Extract the (x, y) coordinate from the center of the cell holding the provided text.  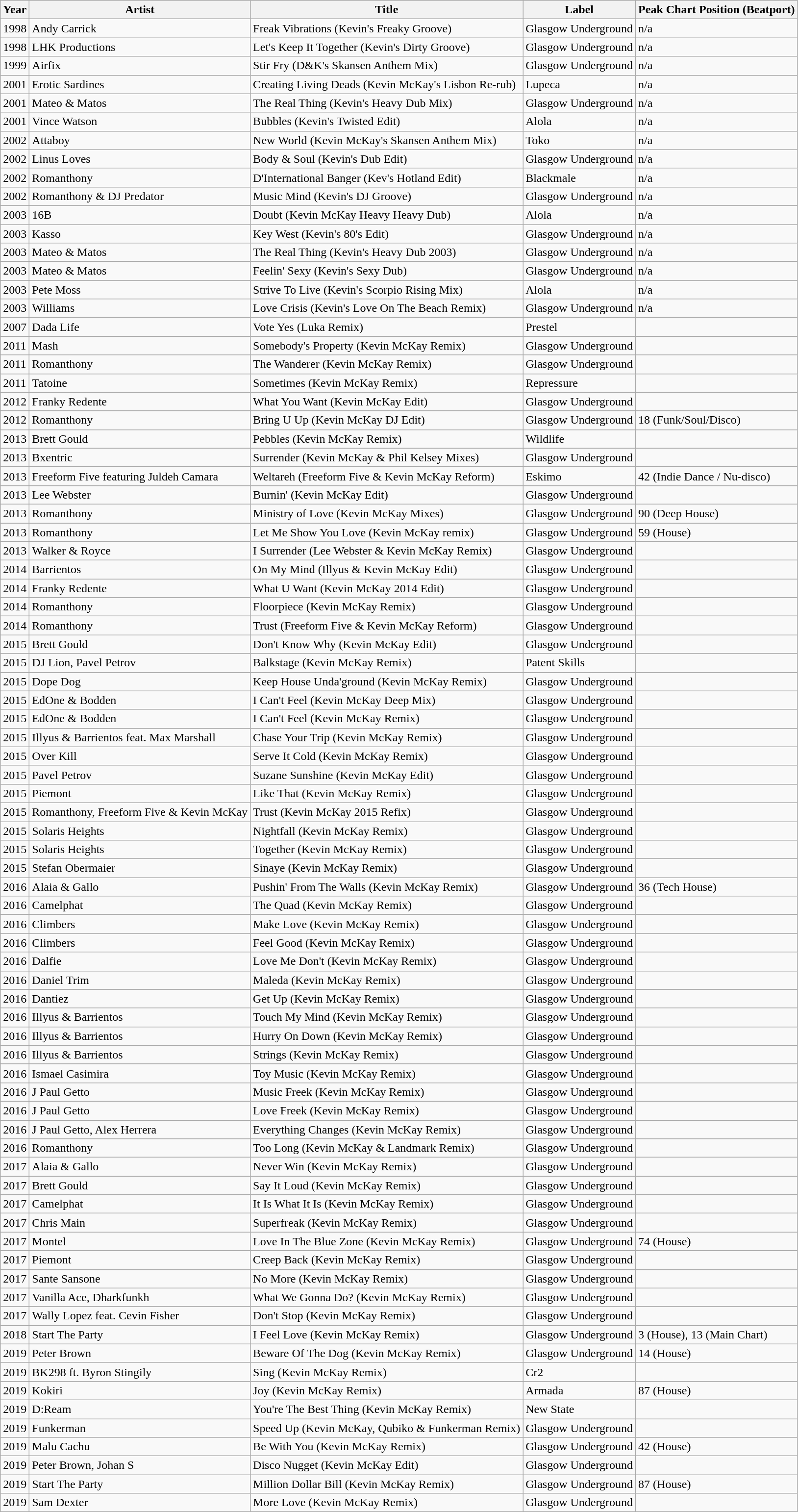
Get Up (Kevin McKay Remix) (387, 999)
Freak Vibrations (Kevin's Freaky Groove) (387, 28)
Surrender (Kevin McKay & Phil Kelsey Mixes) (387, 457)
2018 (15, 1335)
Feelin' Sexy (Kevin's Sexy Dub) (387, 271)
Touch My Mind (Kevin McKay Remix) (387, 1017)
Cr2 (579, 1372)
D:Ream (140, 1409)
Patent Skills (579, 663)
Weltareh (Freeform Five & Kevin McKay Reform) (387, 476)
Bring U Up (Kevin McKay DJ Edit) (387, 420)
Burnin' (Kevin McKay Edit) (387, 495)
Let's Keep It Together (Kevin's Dirty Groove) (387, 47)
The Quad (Kevin McKay Remix) (387, 906)
Romanthony & DJ Predator (140, 196)
16B (140, 215)
Hurry On Down (Kevin McKay Remix) (387, 1036)
DJ Lion, Pavel Petrov (140, 663)
Sing (Kevin McKay Remix) (387, 1372)
Ministry of Love (Kevin McKay Mixes) (387, 513)
Linus Loves (140, 159)
LHK Productions (140, 47)
Doubt (Kevin McKay Heavy Heavy Dub) (387, 215)
Chris Main (140, 1223)
New World (Kevin McKay's Skansen Anthem Mix) (387, 140)
42 (Indie Dance / Nu-disco) (717, 476)
Too Long (Kevin McKay & Landmark Remix) (387, 1148)
Wildlife (579, 439)
Freeform Five featuring Juldeh Camara (140, 476)
Balkstage (Kevin McKay Remix) (387, 663)
36 (Tech House) (717, 887)
Prestel (579, 327)
Stefan Obermaier (140, 868)
42 (House) (717, 1447)
Pebbles (Kevin McKay Remix) (387, 439)
Creating Living Deads (Kevin McKay's Lisbon Re-rub) (387, 84)
Title (387, 10)
Pushin' From The Walls (Kevin McKay Remix) (387, 887)
Strings (Kevin McKay Remix) (387, 1055)
Dada Life (140, 327)
Floorpiece (Kevin McKay Remix) (387, 607)
Peter Brown (140, 1353)
Million Dollar Bill (Kevin McKay Remix) (387, 1484)
Toko (579, 140)
Barrientos (140, 570)
Lee Webster (140, 495)
2007 (15, 327)
Maleda (Kevin McKay Remix) (387, 980)
Be With You (Kevin McKay Remix) (387, 1447)
Vanilla Ace, Dharkfunkh (140, 1297)
On My Mind (Illyus & Kevin McKay Edit) (387, 570)
Superfreak (Kevin McKay Remix) (387, 1223)
Peak Chart Position (Beatport) (717, 10)
Erotic Sardines (140, 84)
Montel (140, 1241)
Trust (Kevin McKay 2015 Refix) (387, 812)
Toy Music (Kevin McKay Remix) (387, 1073)
Serve It Cold (Kevin McKay Remix) (387, 756)
Sam Dexter (140, 1503)
Andy Carrick (140, 28)
More Love (Kevin McKay Remix) (387, 1503)
59 (House) (717, 532)
Lupeca (579, 84)
Funkerman (140, 1428)
Everything Changes (Kevin McKay Remix) (387, 1129)
The Real Thing (Kevin's Heavy Dub Mix) (387, 103)
Body & Soul (Kevin's Dub Edit) (387, 159)
Keep House Unda'ground (Kevin McKay Remix) (387, 681)
Eskimo (579, 476)
Bxentric (140, 457)
Sante Sansone (140, 1279)
Airfix (140, 66)
Year (15, 10)
Suzane Sunshine (Kevin McKay Edit) (387, 775)
The Wanderer (Kevin McKay Remix) (387, 364)
Love Freek (Kevin McKay Remix) (387, 1110)
Trust (Freeform Five & Kevin McKay Reform) (387, 626)
Vince Watson (140, 122)
Ismael Casimira (140, 1073)
Never Win (Kevin McKay Remix) (387, 1167)
18 (Funk/Soul/Disco) (717, 420)
Armada (579, 1390)
Mash (140, 346)
74 (House) (717, 1241)
Feel Good (Kevin McKay Remix) (387, 943)
Dalfie (140, 961)
Williams (140, 308)
Sinaye (Kevin McKay Remix) (387, 868)
1999 (15, 66)
The Real Thing (Kevin's Heavy Dub 2003) (387, 252)
What U Want (Kevin McKay 2014 Edit) (387, 588)
Don't Know Why (Kevin McKay Edit) (387, 644)
Vote Yes (Luka Remix) (387, 327)
Walker & Royce (140, 551)
Speed Up (Kevin McKay, Qubiko & Funkerman Remix) (387, 1428)
Together (Kevin McKay Remix) (387, 850)
Kokiri (140, 1390)
Peter Brown, Johan S (140, 1465)
Romanthony, Freeform Five & Kevin McKay (140, 812)
Don't Stop (Kevin McKay Remix) (387, 1316)
Pete Moss (140, 290)
Joy (Kevin McKay Remix) (387, 1390)
No More (Kevin McKay Remix) (387, 1279)
3 (House), 13 (Main Chart) (717, 1335)
Chase Your Trip (Kevin McKay Remix) (387, 737)
Wally Lopez feat. Cevin Fisher (140, 1316)
Repressure (579, 383)
BK298 ft. Byron Stingily (140, 1372)
I Feel Love (Kevin McKay Remix) (387, 1335)
90 (Deep House) (717, 513)
Blackmale (579, 177)
Disco Nugget (Kevin McKay Edit) (387, 1465)
Creep Back (Kevin McKay Remix) (387, 1260)
What You Want (Kevin McKay Edit) (387, 402)
Dope Dog (140, 681)
I Can't Feel (Kevin McKay Deep Mix) (387, 700)
Illyus & Barrientos feat. Max Marshall (140, 737)
Somebody's Property (Kevin McKay Remix) (387, 346)
Dantiez (140, 999)
Beware Of The Dog (Kevin McKay Remix) (387, 1353)
Make Love (Kevin McKay Remix) (387, 924)
Key West (Kevin's 80's Edit) (387, 234)
Music Freek (Kevin McKay Remix) (387, 1092)
14 (House) (717, 1353)
Over Kill (140, 756)
Attaboy (140, 140)
Love In The Blue Zone (Kevin McKay Remix) (387, 1241)
Like That (Kevin McKay Remix) (387, 793)
Artist (140, 10)
Pavel Petrov (140, 775)
Sometimes (Kevin McKay Remix) (387, 383)
Love Me Don't (Kevin McKay Remix) (387, 961)
Love Crisis (Kevin's Love On The Beach Remix) (387, 308)
Malu Cachu (140, 1447)
I Surrender (Lee Webster & Kevin McKay Remix) (387, 551)
Tatoine (140, 383)
J Paul Getto, Alex Herrera (140, 1129)
D'International Banger (Kev's Hotland Edit) (387, 177)
Let Me Show You Love (Kevin McKay remix) (387, 532)
You're The Best Thing (Kevin McKay Remix) (387, 1409)
Stir Fry (D&K's Skansen Anthem Mix) (387, 66)
Say It Loud (Kevin McKay Remix) (387, 1185)
Strive To Live (Kevin's Scorpio Rising Mix) (387, 290)
Nightfall (Kevin McKay Remix) (387, 831)
New State (579, 1409)
It Is What It Is (Kevin McKay Remix) (387, 1204)
Kasso (140, 234)
Music Mind (Kevin's DJ Groove) (387, 196)
Daniel Trim (140, 980)
What We Gonna Do? (Kevin McKay Remix) (387, 1297)
I Can't Feel (Kevin McKay Remix) (387, 719)
Bubbles (Kevin's Twisted Edit) (387, 122)
Label (579, 10)
